Scan for the cell matching the given text and deliver its [x, y] coordinate at center. 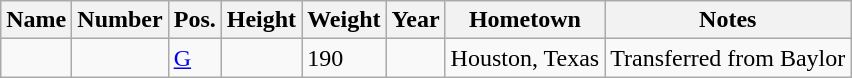
Year [416, 20]
Name [36, 20]
Houston, Texas [525, 58]
Transferred from Baylor [728, 58]
Hometown [525, 20]
Height [261, 20]
Weight [344, 20]
190 [344, 58]
Notes [728, 20]
G [194, 58]
Number [120, 20]
Pos. [194, 20]
